Detect which cell encompasses the target text, then output its [x, y] center coordinate. 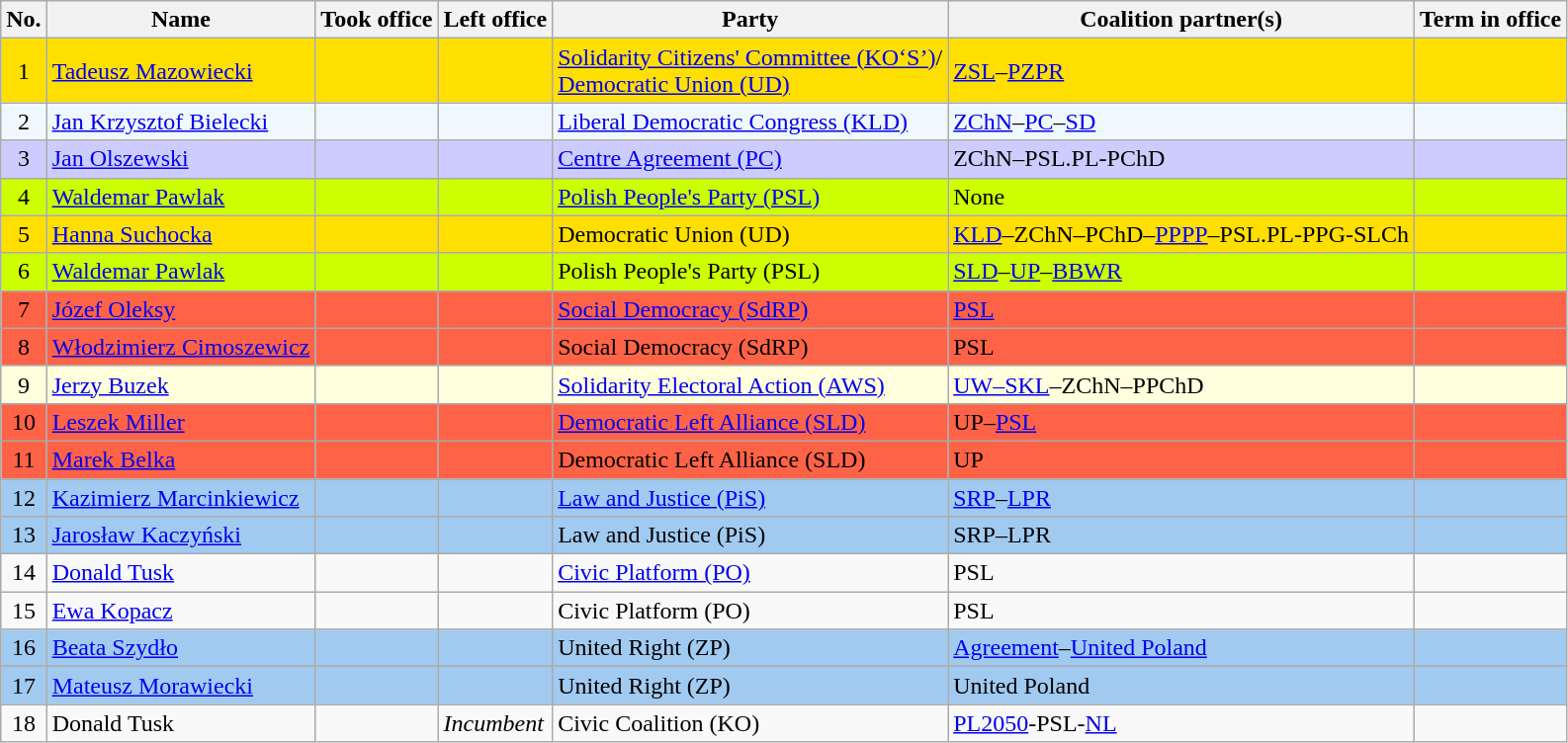
Leszek Miller [181, 422]
Beata Szydło [181, 648]
18 [24, 723]
Marek Belka [181, 459]
No. [24, 20]
Incumbent [495, 723]
UP [1181, 459]
SLD–UP–BBWR [1181, 272]
7 [24, 309]
4 [24, 197]
8 [24, 347]
6 [24, 272]
Hanna Suchocka [181, 234]
Solidarity Citizens' Committee (KO‘S’)/Democratic Union (UD) [750, 71]
13 [24, 536]
Coalition partner(s) [1181, 20]
Civic Coalition (KO) [750, 723]
Jerzy Buzek [181, 384]
12 [24, 497]
16 [24, 648]
5 [24, 234]
None [1181, 197]
10 [24, 422]
UP–PSL [1181, 422]
KLD–ZChN–PChD–PPPP–PSL.PL-PPG-SLCh [1181, 234]
Left office [495, 20]
Party [750, 20]
Name [181, 20]
Took office [377, 20]
9 [24, 384]
Centre Agreement (PC) [750, 159]
Agreement–United Poland [1181, 648]
Solidarity Electoral Action (AWS) [750, 384]
15 [24, 611]
Jan Olszewski [181, 159]
1 [24, 71]
11 [24, 459]
Jarosław Kaczyński [181, 536]
ZSL–PZPR [1181, 71]
ZChN–PC–SD [1181, 122]
Term in office [1491, 20]
3 [24, 159]
14 [24, 573]
17 [24, 686]
UW–SKL–ZChN–PPChD [1181, 384]
Democratic Union (UD) [750, 234]
PL2050-PSL-NL [1181, 723]
Kazimierz Marcinkiewicz [181, 497]
United Poland [1181, 686]
2 [24, 122]
Józef Oleksy [181, 309]
ZChN–PSL.PL-PChD [1181, 159]
Ewa Kopacz [181, 611]
Mateusz Morawiecki [181, 686]
Jan Krzysztof Bielecki [181, 122]
Tadeusz Mazowiecki [181, 71]
Włodzimierz Cimoszewicz [181, 347]
Liberal Democratic Congress (KLD) [750, 122]
